Return [X, Y] of the center of cell containing provided text 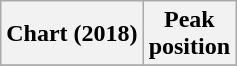
Peakposition [189, 34]
Chart (2018) [72, 34]
